Search for the cell housing the specified text and yield its [X, Y] center coordinate. 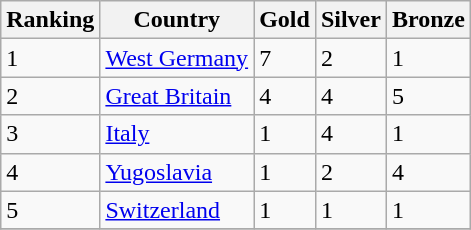
Silver [350, 20]
Country [177, 20]
Bronze [428, 20]
Italy [177, 134]
Great Britain [177, 96]
Switzerland [177, 210]
West Germany [177, 58]
3 [50, 134]
7 [285, 58]
Ranking [50, 20]
Yugoslavia [177, 172]
Gold [285, 20]
